Detect which cell encompasses the target text, then output its [X, Y] center coordinate. 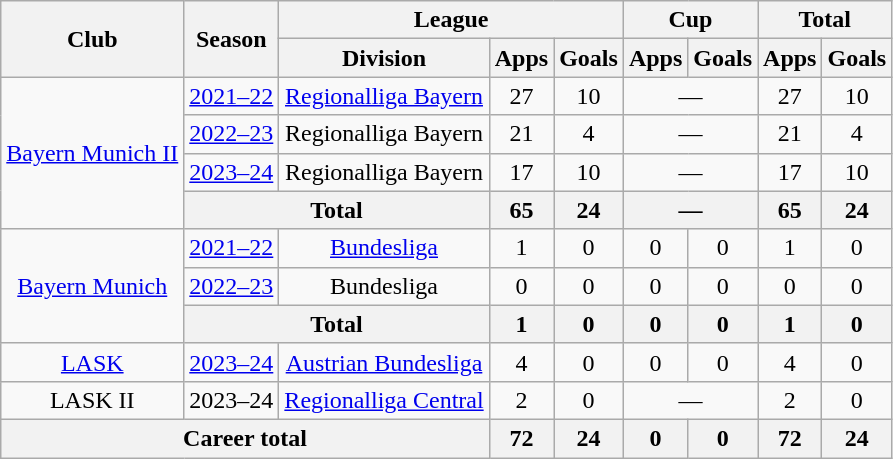
Club [92, 39]
Regionalliga Central [384, 400]
Season [232, 39]
Austrian Bundesliga [384, 362]
LASK II [92, 400]
LASK [92, 362]
Bayern Munich [92, 286]
Division [384, 58]
League [452, 20]
Cup [690, 20]
Bayern Munich II [92, 153]
Career total [245, 438]
